Locate the cell with the specified text and output its (X, Y) center coordinate. 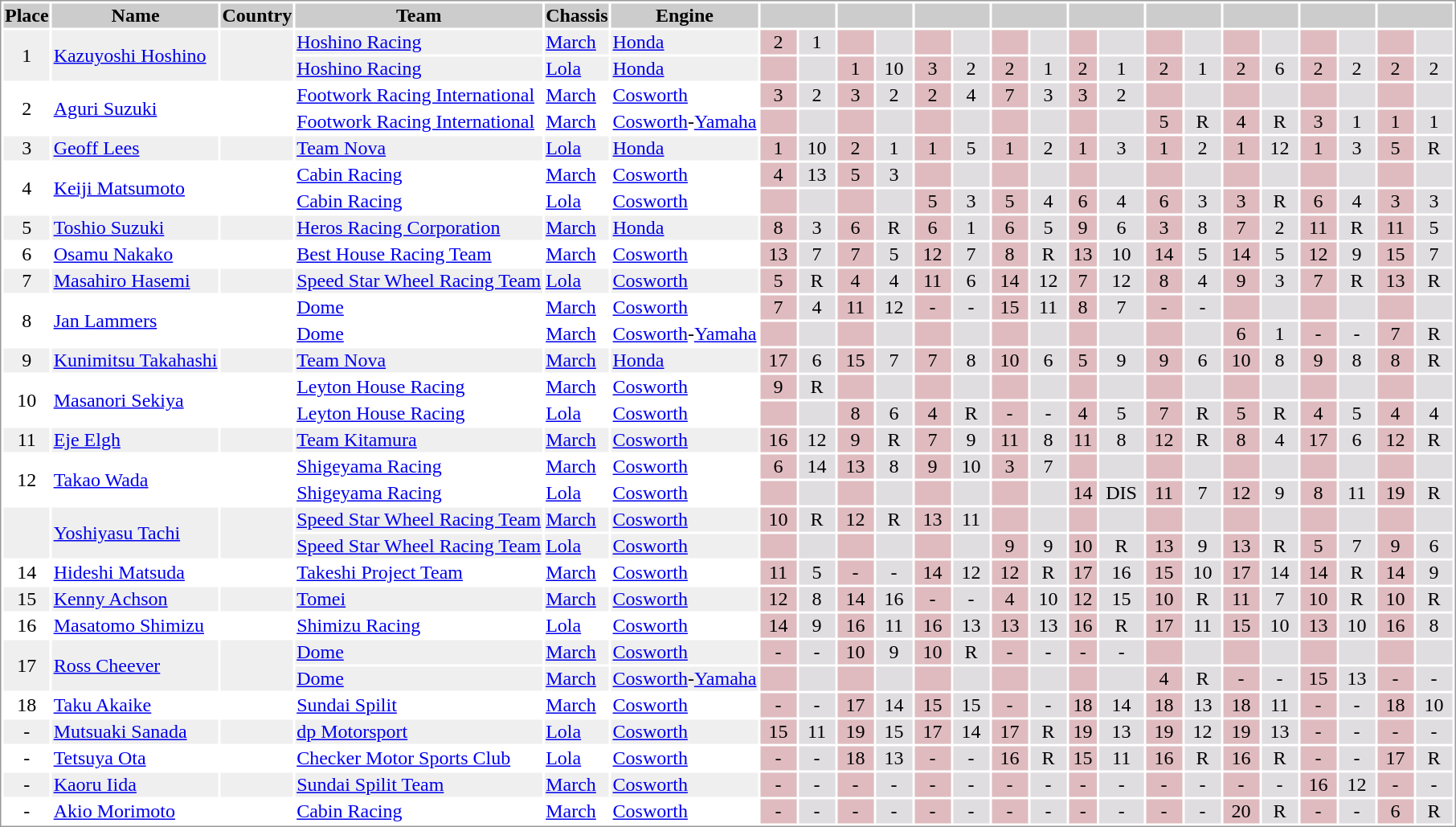
Yoshiyasu Tachi (135, 534)
Place (27, 15)
Keiji Matsumoto (135, 188)
Mutsuaki Sanada (135, 732)
Kenny Achson (135, 599)
Takeshi Project Team (419, 573)
DIS (1122, 493)
Masatomo Shimizu (135, 626)
Best House Racing Team (419, 255)
Jan Lammers (135, 321)
Akio Morimoto (135, 811)
Tetsuya Ota (135, 758)
Sundai Spilit (419, 705)
20 (1241, 811)
Kunimitsu Takahashi (135, 361)
Kazuyoshi Hoshino (135, 56)
Hideshi Matsuda (135, 573)
Chassis (577, 15)
Team Kitamura (419, 440)
Kaoru Iida (135, 785)
Heros Racing Corporation (419, 227)
Taku Akaike (135, 705)
Toshio Suzuki (135, 227)
Takao Wada (135, 481)
Masanori Sekiya (135, 400)
Ross Cheever (135, 665)
Engine (685, 15)
Geoff Lees (135, 149)
Country (257, 15)
Tomei (419, 599)
dp Motorsport (419, 732)
Aguri Suzuki (135, 109)
Masahiro Hasemi (135, 280)
Checker Motor Sports Club (419, 758)
Osamu Nakako (135, 255)
Shimizu Racing (419, 626)
Eje Elgh (135, 440)
Sundai Spilit Team (419, 785)
Team (419, 15)
Name (135, 15)
